Output the [x, y] coordinate of the center of the cell containing the given text.  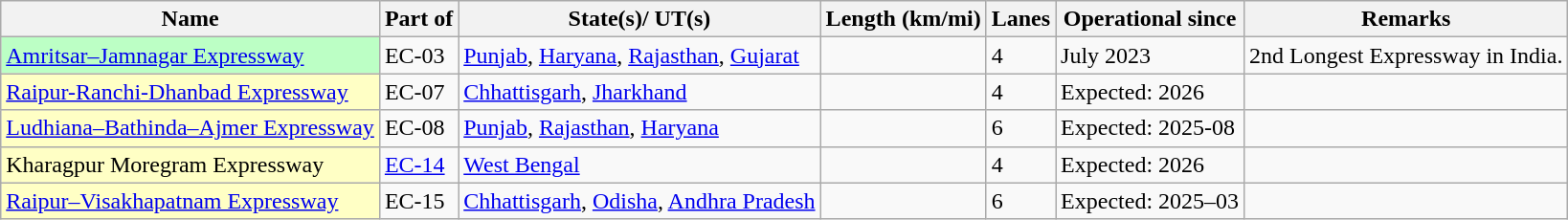
Raipur–Visakhapatnam Expressway [190, 201]
EC-15 [418, 201]
Raipur-Ranchi-Dhanbad Expressway [190, 92]
Expected: 2025-08 [1151, 128]
EC-14 [418, 165]
Expected: 2025–03 [1151, 201]
Ludhiana–Bathinda–Ajmer Expressway [190, 128]
Remarks [1406, 19]
State(s)/ UT(s) [639, 19]
Kharagpur Moregram Expressway [190, 165]
EC-03 [418, 55]
Amritsar–Jamnagar Expressway [190, 55]
Part of [418, 19]
Chhattisgarh, Odisha, Andhra Pradesh [639, 201]
EC-07 [418, 92]
Lanes [1020, 19]
2nd Longest Expressway in India. [1406, 55]
July 2023 [1151, 55]
Punjab, Rajasthan, Haryana [639, 128]
Name [190, 19]
Chhattisgarh, Jharkhand [639, 92]
Punjab, Haryana, Rajasthan, Gujarat [639, 55]
West Bengal [639, 165]
EC-08 [418, 128]
Operational since [1151, 19]
Length (km/mi) [904, 19]
